Scan for the cell matching the given text and deliver its [x, y] coordinate at center. 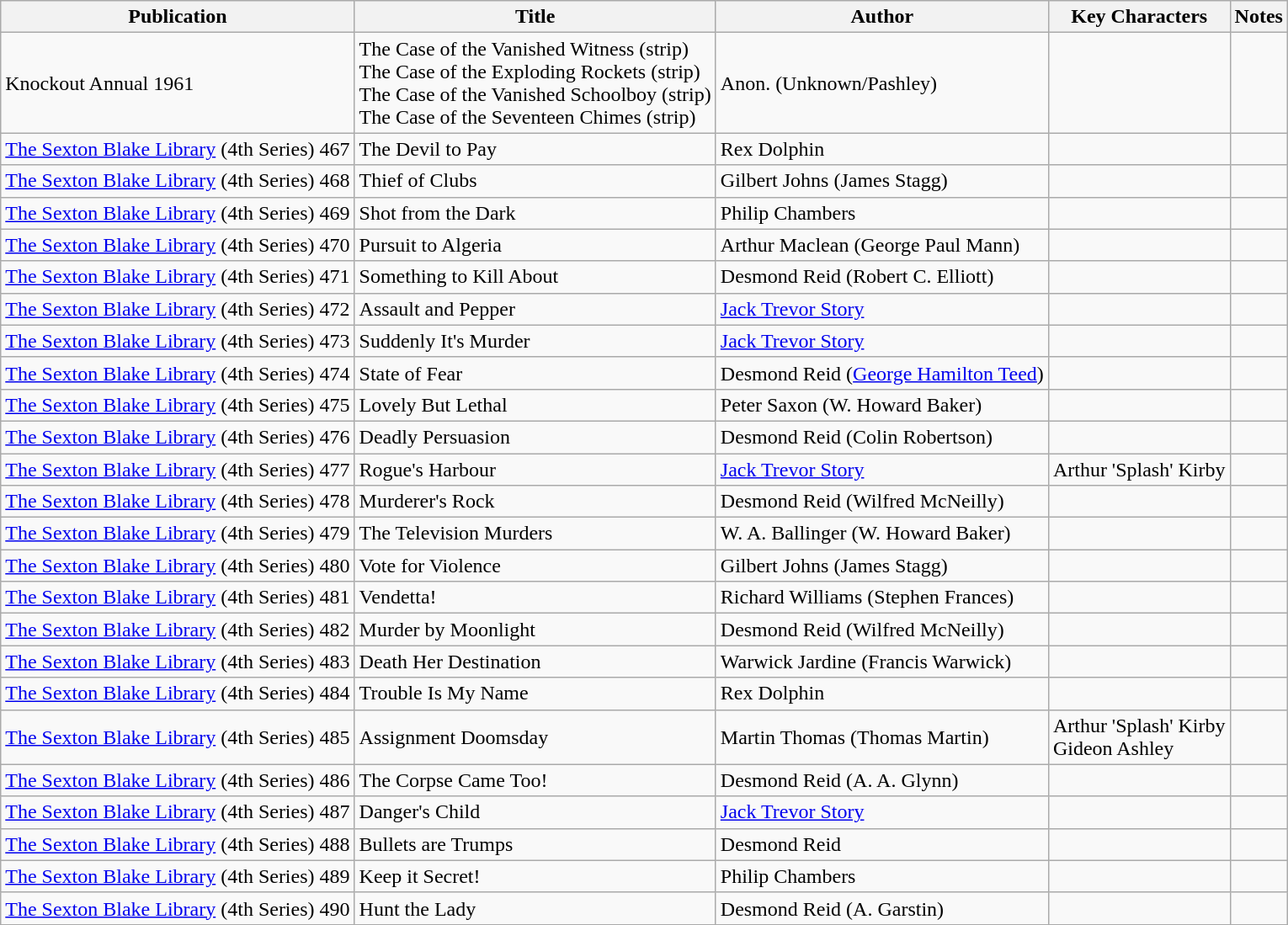
The Sexton Blake Library (4th Series) 479 [178, 534]
Warwick Jardine (Francis Warwick) [882, 662]
The Sexton Blake Library (4th Series) 488 [178, 844]
The Sexton Blake Library (4th Series) 467 [178, 149]
Desmond Reid (George Hamilton Teed) [882, 373]
Desmond Reid (A. Garstin) [882, 908]
The Sexton Blake Library (4th Series) 480 [178, 566]
Vendetta! [535, 598]
Murder by Moonlight [535, 630]
The Sexton Blake Library (4th Series) 476 [178, 437]
The Sexton Blake Library (4th Series) 481 [178, 598]
Arthur 'Splash' Kirby Gideon Ashley [1139, 737]
The Sexton Blake Library (4th Series) 473 [178, 341]
Author [882, 17]
The Sexton Blake Library (4th Series) 470 [178, 245]
The Sexton Blake Library (4th Series) 482 [178, 630]
The Sexton Blake Library (4th Series) 475 [178, 405]
Murderer's Rock [535, 502]
The Devil to Pay [535, 149]
Assignment Doomsday [535, 737]
The Sexton Blake Library (4th Series) 483 [178, 662]
Peter Saxon (W. Howard Baker) [882, 405]
State of Fear [535, 373]
Suddenly It's Murder [535, 341]
The Sexton Blake Library (4th Series) 485 [178, 737]
Arthur 'Splash' Kirby [1139, 469]
The Sexton Blake Library (4th Series) 490 [178, 908]
The Sexton Blake Library (4th Series) 478 [178, 502]
The Sexton Blake Library (4th Series) 486 [178, 780]
Death Her Destination [535, 662]
Keep it Secret! [535, 876]
Notes [1259, 17]
Desmond Reid (Robert C. Elliott) [882, 277]
Publication [178, 17]
Title [535, 17]
Pursuit to Algeria [535, 245]
The Sexton Blake Library (4th Series) 471 [178, 277]
The Sexton Blake Library (4th Series) 469 [178, 213]
The Sexton Blake Library (4th Series) 472 [178, 309]
Rogue's Harbour [535, 469]
The Television Murders [535, 534]
Richard Williams (Stephen Frances) [882, 598]
Deadly Persuasion [535, 437]
Desmond Reid (Colin Robertson) [882, 437]
Desmond Reid (A. A. Glynn) [882, 780]
Assault and Pepper [535, 309]
W. A. Ballinger (W. Howard Baker) [882, 534]
The Sexton Blake Library (4th Series) 474 [178, 373]
Knockout Annual 1961 [178, 82]
Key Characters [1139, 17]
Lovely But Lethal [535, 405]
The Sexton Blake Library (4th Series) 484 [178, 694]
Vote for Violence [535, 566]
Hunt the Lady [535, 908]
The Corpse Came Too! [535, 780]
Anon. (Unknown/Pashley) [882, 82]
Desmond Reid [882, 844]
Thief of Clubs [535, 181]
Shot from the Dark [535, 213]
Bullets are Trumps [535, 844]
Something to Kill About [535, 277]
The Sexton Blake Library (4th Series) 477 [178, 469]
The Sexton Blake Library (4th Series) 468 [178, 181]
Martin Thomas (Thomas Martin) [882, 737]
Arthur Maclean (George Paul Mann) [882, 245]
The Sexton Blake Library (4th Series) 487 [178, 812]
Danger's Child [535, 812]
The Sexton Blake Library (4th Series) 489 [178, 876]
Trouble Is My Name [535, 694]
